Determine the (X, Y) coordinate at the center of the cell enclosing the given text.  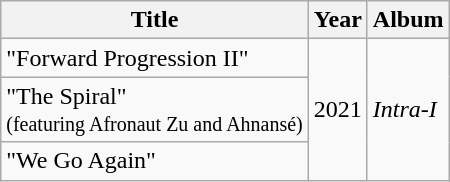
"Forward Progression II" (155, 58)
"We Go Again" (155, 161)
Album (408, 20)
Title (155, 20)
Intra-I (408, 110)
"The Spiral"(featuring Afronaut Zu and Ahnansé) (155, 110)
2021 (338, 110)
Year (338, 20)
